Provide the [x, y] coordinate of the cell's center where the given text is located.  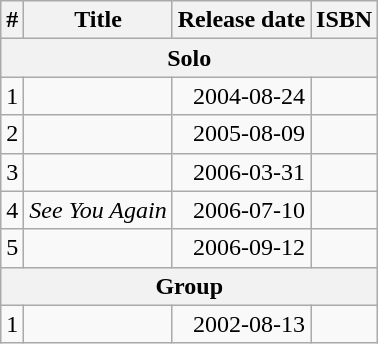
2002-08-13 [241, 324]
5 [12, 248]
2006-07-10 [241, 210]
ISBN [344, 20]
2006-03-31 [241, 172]
3 [12, 172]
Group [190, 286]
2004-08-24 [241, 96]
See You Again [98, 210]
2006-09-12 [241, 248]
# [12, 20]
Solo [190, 58]
2 [12, 134]
4 [12, 210]
Release date [241, 20]
Title [98, 20]
2005-08-09 [241, 134]
